Return the (x, y) coordinate for the center point of the cell that contains the specified text.  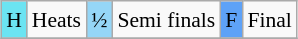
F (231, 20)
Heats (56, 20)
Final (270, 20)
Semi finals (166, 20)
½ (99, 20)
H (14, 20)
